Extract the [x, y] coordinate from the center of the cell holding the provided text.  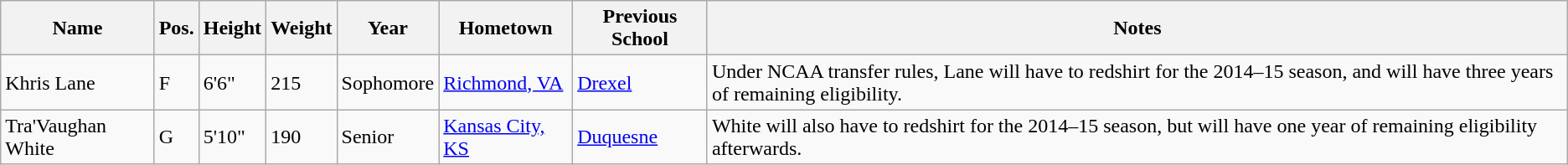
Duquesne [640, 137]
Tra'Vaughan White [77, 137]
Hometown [506, 28]
Khris Lane [77, 82]
Richmond, VA [506, 82]
Sophomore [388, 82]
Kansas City, KS [506, 137]
Notes [1137, 28]
6'6" [232, 82]
Year [388, 28]
F [176, 82]
190 [302, 137]
White will also have to redshirt for the 2014–15 season, but will have one year of remaining eligibility afterwards. [1137, 137]
Senior [388, 137]
Previous School [640, 28]
G [176, 137]
Name [77, 28]
Under NCAA transfer rules, Lane will have to redshirt for the 2014–15 season, and will have three years of remaining eligibility. [1137, 82]
Pos. [176, 28]
Drexel [640, 82]
5'10" [232, 137]
215 [302, 82]
Weight [302, 28]
Height [232, 28]
